Return [X, Y] of the center of cell containing provided text 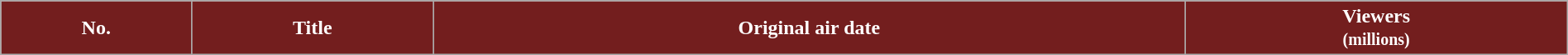
Title [313, 28]
Viewers(millions) [1376, 28]
Original air date [809, 28]
No. [96, 28]
